Identify which cell holds the provided text, then report its [x, y] central coordinate. 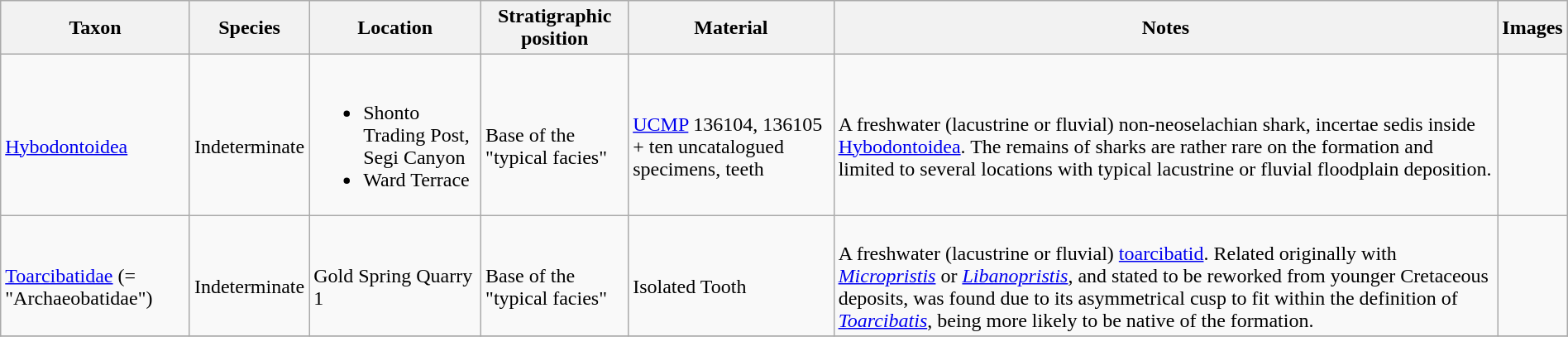
Gold Spring Quarry 1 [395, 276]
Notes [1166, 28]
Isolated Tooth [731, 276]
Species [249, 28]
Shonto Trading Post, Segi CanyonWard Terrace [395, 135]
Toarcibatidae (= "Archaeobatidae") [96, 276]
Images [1532, 28]
UCMP 136104, 136105 + ten uncatalogued specimens, teeth [731, 135]
Taxon [96, 28]
Material [731, 28]
Stratigraphic position [555, 28]
Location [395, 28]
Hybodontoidea [96, 135]
